Pinpoint the cell where the given text exists, returning its (x, y) midpoint coordinate. 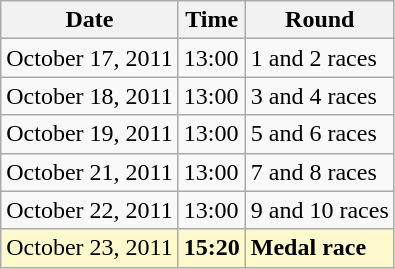
October 18, 2011 (90, 96)
7 and 8 races (320, 172)
October 19, 2011 (90, 134)
October 21, 2011 (90, 172)
October 23, 2011 (90, 248)
October 22, 2011 (90, 210)
9 and 10 races (320, 210)
Medal race (320, 248)
October 17, 2011 (90, 58)
3 and 4 races (320, 96)
Time (212, 20)
5 and 6 races (320, 134)
1 and 2 races (320, 58)
Round (320, 20)
15:20 (212, 248)
Date (90, 20)
